Provide the [X, Y] coordinate of the cell's center where the given text is located.  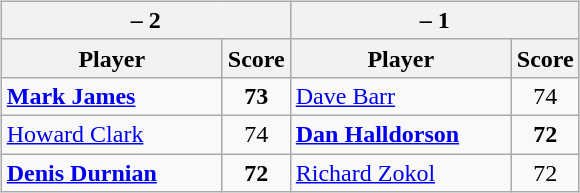
– 2 [146, 20]
Denis Durnian [112, 173]
Richard Zokol [400, 173]
Mark James [112, 96]
Dave Barr [400, 96]
Howard Clark [112, 134]
73 [256, 96]
Dan Halldorson [400, 134]
– 1 [434, 20]
